Provide the (X, Y) coordinate of the cell's center where the given text is located.  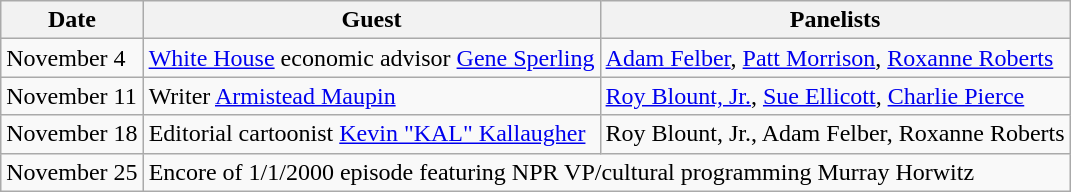
Adam Felber, Patt Morrison, Roxanne Roberts (835, 58)
November 18 (72, 134)
Editorial cartoonist Kevin "KAL" Kallaugher (372, 134)
Roy Blount, Jr., Adam Felber, Roxanne Roberts (835, 134)
November 4 (72, 58)
Encore of 1/1/2000 episode featuring NPR VP/cultural programming Murray Horwitz (606, 172)
Guest (372, 20)
November 11 (72, 96)
Roy Blount, Jr., Sue Ellicott, Charlie Pierce (835, 96)
Panelists (835, 20)
Writer Armistead Maupin (372, 96)
November 25 (72, 172)
Date (72, 20)
White House economic advisor Gene Sperling (372, 58)
